Return the [X, Y] coordinate for the center point of the cell that contains the specified text.  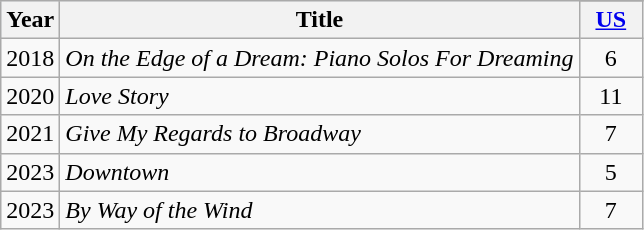
Give My Regards to Broadway [320, 134]
Love Story [320, 96]
2018 [30, 58]
On the Edge of a Dream: Piano Solos For Dreaming [320, 58]
2021 [30, 134]
11 [611, 96]
Title [320, 20]
Downtown [320, 172]
5 [611, 172]
Year [30, 20]
US [611, 20]
2020 [30, 96]
By Way of the Wind [320, 210]
6 [611, 58]
